For the text-containing cell, return its midpoint in [X, Y] coordinate format. 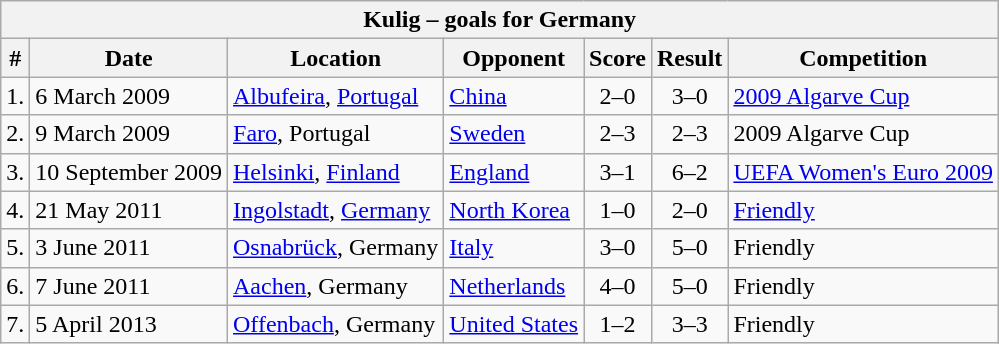
1–2 [618, 324]
Sweden [514, 134]
Kulig – goals for Germany [500, 20]
Score [618, 58]
21 May 2011 [129, 210]
3–3 [689, 324]
Opponent [514, 58]
England [514, 172]
Date [129, 58]
3. [16, 172]
Osnabrück, Germany [336, 248]
5 April 2013 [129, 324]
3 June 2011 [129, 248]
7 June 2011 [129, 286]
7. [16, 324]
# [16, 58]
Netherlands [514, 286]
Result [689, 58]
United States [514, 324]
China [514, 96]
4. [16, 210]
Offenbach, Germany [336, 324]
10 September 2009 [129, 172]
Ingolstadt, Germany [336, 210]
Albufeira, Portugal [336, 96]
North Korea [514, 210]
5. [16, 248]
Location [336, 58]
Italy [514, 248]
9 March 2009 [129, 134]
6 March 2009 [129, 96]
1–0 [618, 210]
Aachen, Germany [336, 286]
1. [16, 96]
3–1 [618, 172]
6. [16, 286]
2. [16, 134]
Faro, Portugal [336, 134]
Competition [864, 58]
4–0 [618, 286]
6–2 [689, 172]
UEFA Women's Euro 2009 [864, 172]
Helsinki, Finland [336, 172]
